Identify which cell holds the provided text, then report its (X, Y) central coordinate. 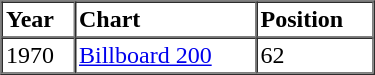
Billboard 200 (166, 56)
Year (38, 20)
62 (315, 56)
Position (315, 20)
1970 (38, 56)
Chart (166, 20)
